Extract the [X, Y] coordinate from the center of the cell holding the provided text.  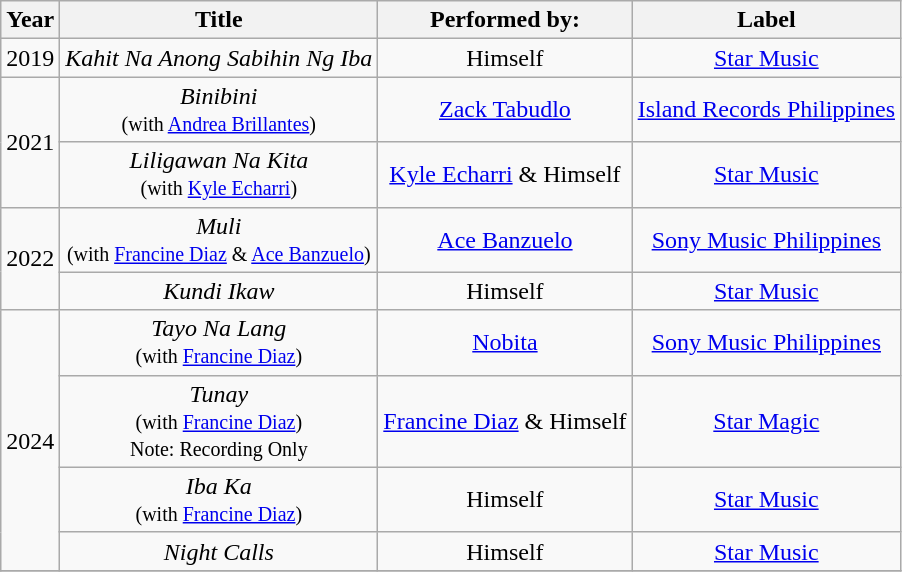
Island Records Philippines [766, 110]
2021 [30, 142]
Tunay(with Francine Diaz) Note: Recording Only [219, 421]
Muli(with Francine Diaz & Ace Banzuelo) [219, 240]
Nobita [505, 342]
Francine Diaz & Himself [505, 421]
Star Magic [766, 421]
Kundi Ikaw [219, 291]
2019 [30, 58]
2024 [30, 440]
Year [30, 20]
Liligawan Na Kita (with Kyle Echarri) [219, 174]
2022 [30, 258]
Ace Banzuelo [505, 240]
Binibini (with Andrea Brillantes) [219, 110]
Zack Tabudlo [505, 110]
Iba Ka(with Francine Diaz) [219, 500]
Performed by: [505, 20]
Tayo Na Lang(with Francine Diaz) [219, 342]
Kyle Echarri & Himself [505, 174]
Kahit Na Anong Sabihin Ng Iba [219, 58]
Night Calls [219, 551]
Label [766, 20]
Title [219, 20]
